Detect which cell encompasses the target text, then output its (x, y) center coordinate. 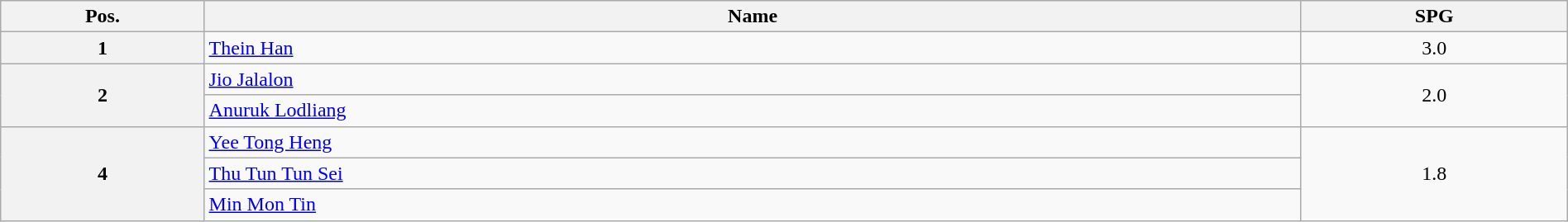
3.0 (1434, 48)
1.8 (1434, 173)
Thein Han (753, 48)
2.0 (1434, 95)
SPG (1434, 17)
Yee Tong Heng (753, 142)
Anuruk Lodliang (753, 111)
Pos. (103, 17)
Thu Tun Tun Sei (753, 173)
Min Mon Tin (753, 205)
4 (103, 173)
1 (103, 48)
Jio Jalalon (753, 79)
2 (103, 95)
Name (753, 17)
